Return (X, Y) of the center of cell containing provided text 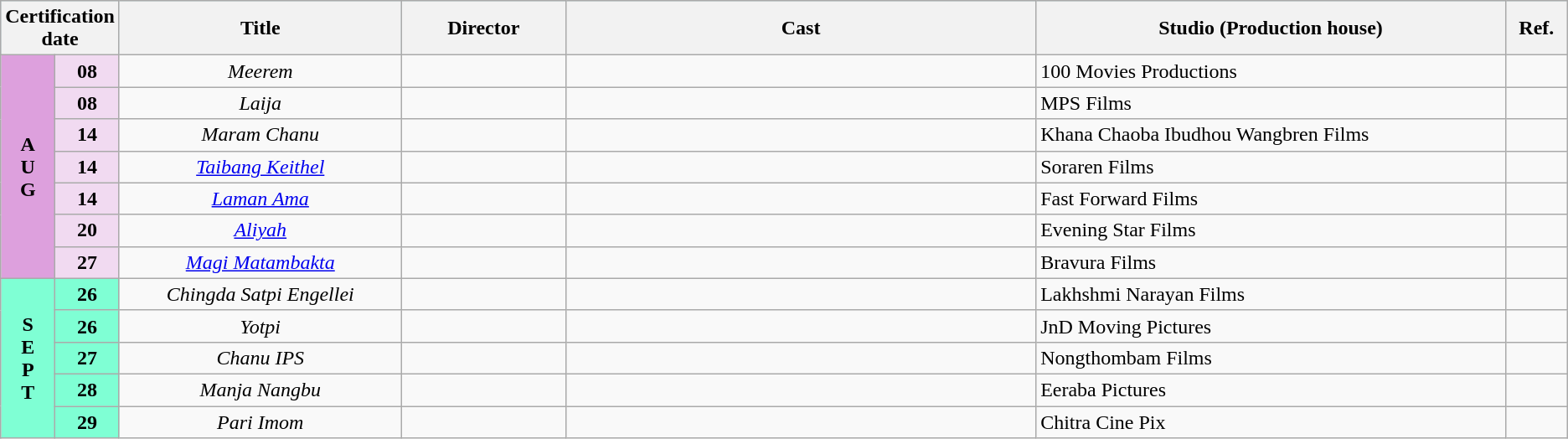
Eeraba Pictures (1271, 390)
Chingda Satpi Engellei (260, 294)
Title (260, 28)
MPS Films (1271, 103)
Chitra Cine Pix (1271, 421)
Aliyah (260, 230)
JnD Moving Pictures (1271, 326)
Pari Imom (260, 421)
Evening Star Films (1271, 230)
Meerem (260, 71)
SEPT (28, 358)
Manja Nangbu (260, 390)
Cast (801, 28)
Director (483, 28)
AUG (28, 167)
Soraren Films (1271, 167)
Chanu IPS (260, 358)
28 (87, 390)
Ref. (1536, 28)
20 (87, 230)
Magi Matambakta (260, 262)
Certification date (60, 28)
29 (87, 421)
Nongthombam Films (1271, 358)
Studio (Production house) (1271, 28)
Yotpi (260, 326)
Bravura Films (1271, 262)
100 Movies Productions (1271, 71)
Taibang Keithel (260, 167)
Laman Ama (260, 199)
Khana Chaoba Ibudhou Wangbren Films (1271, 135)
Laija (260, 103)
Maram Chanu (260, 135)
Lakhshmi Narayan Films (1271, 294)
Fast Forward Films (1271, 199)
